For the text-containing cell, return its midpoint in (x, y) coordinate format. 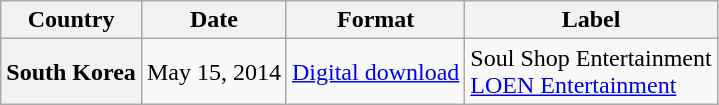
Format (375, 20)
Digital download (375, 72)
May 15, 2014 (214, 72)
Label (591, 20)
South Korea (72, 72)
Date (214, 20)
Country (72, 20)
Soul Shop EntertainmentLOEN Entertainment (591, 72)
